Return (X, Y) of the center of cell containing provided text 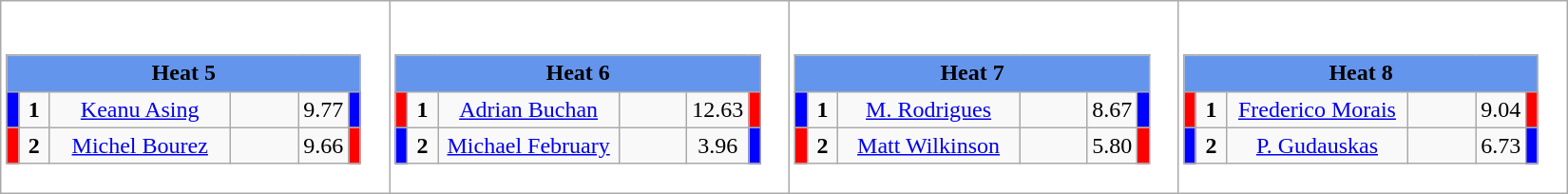
Keanu Asing (141, 109)
5.80 (1112, 145)
M. Rodrigues (929, 109)
6.73 (1501, 145)
Heat 8 (1361, 73)
9.04 (1501, 109)
Adrian Buchan (528, 109)
Michael February (528, 145)
12.63 (718, 109)
Heat 6 (578, 73)
Heat 5 1 Keanu Asing 9.77 2 Michel Bourez 9.66 (196, 97)
P. Gudauskas (1317, 145)
Heat 8 1 Frederico Morais 9.04 2 P. Gudauskas 6.73 (1372, 97)
8.67 (1112, 109)
Heat 7 1 M. Rodrigues 8.67 2 Matt Wilkinson 5.80 (985, 97)
9.77 (323, 109)
Heat 7 (972, 73)
Michel Bourez (141, 145)
Heat 5 (183, 73)
Frederico Morais (1317, 109)
9.66 (323, 145)
Heat 6 1 Adrian Buchan 12.63 2 Michael February 3.96 (589, 97)
3.96 (718, 145)
Matt Wilkinson (929, 145)
